Determine the (x, y) coordinate at the center of the cell enclosing the given text.  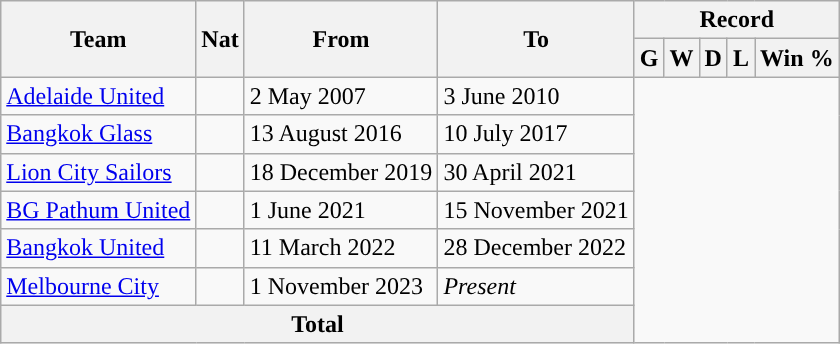
Lion City Sailors (98, 172)
10 July 2017 (536, 134)
1 June 2021 (341, 210)
11 March 2022 (341, 248)
15 November 2021 (536, 210)
Nat (220, 39)
Bangkok Glass (98, 134)
Melbourne City (98, 286)
Total (318, 324)
From (341, 39)
1 November 2023 (341, 286)
Adelaide United (98, 96)
BG Pathum United (98, 210)
13 August 2016 (341, 134)
To (536, 39)
28 December 2022 (536, 248)
D (713, 58)
G (649, 58)
Bangkok United (98, 248)
2 May 2007 (341, 96)
Team (98, 39)
W (682, 58)
18 December 2019 (341, 172)
30 April 2021 (536, 172)
Win % (798, 58)
L (740, 58)
Present (536, 286)
3 June 2010 (536, 96)
Record (736, 20)
